Search for the cell housing the specified text and yield its (X, Y) center coordinate. 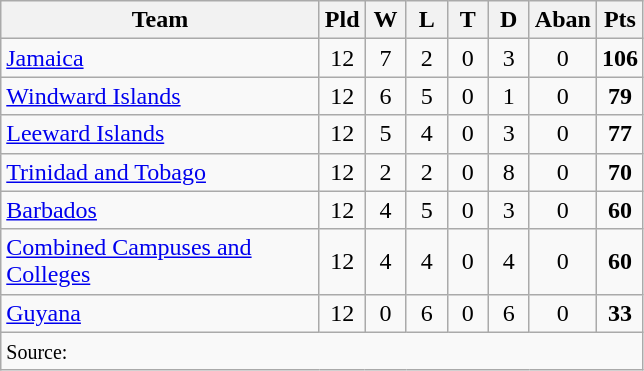
T (468, 20)
106 (620, 58)
7 (386, 58)
Aban (562, 20)
Pld (342, 20)
70 (620, 172)
Barbados (160, 210)
W (386, 20)
79 (620, 96)
Pts (620, 20)
Windward Islands (160, 96)
L (426, 20)
Source: (322, 351)
1 (508, 96)
Leeward Islands (160, 134)
77 (620, 134)
Combined Campuses and Colleges (160, 262)
8 (508, 172)
Team (160, 20)
Guyana (160, 313)
Trinidad and Tobago (160, 172)
Jamaica (160, 58)
D (508, 20)
33 (620, 313)
